Find where the given text appears and provide that cell's center as (x, y) coordinate. 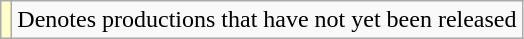
Denotes productions that have not yet been released (267, 20)
